Determine the (x, y) coordinate at the center of the cell enclosing the given text.  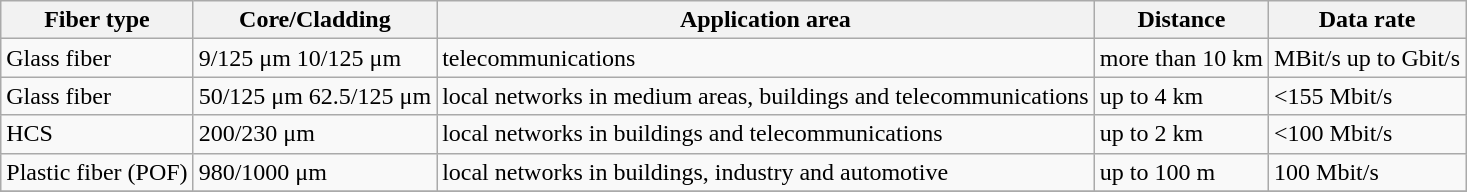
9/125 μm 10/125 μm (314, 58)
50/125 μm 62.5/125 μm (314, 96)
<100 Mbit/s (1368, 134)
980/1000 μm (314, 172)
MBit/s up to Gbit/s (1368, 58)
Application area (766, 20)
Data rate (1368, 20)
more than 10 km (1181, 58)
Distance (1181, 20)
telecommunications (766, 58)
up to 100 m (1181, 172)
Fiber type (97, 20)
Core/Cladding (314, 20)
up to 4 km (1181, 96)
local networks in buildings and telecommunications (766, 134)
100 Mbit/s (1368, 172)
200/230 μm (314, 134)
local networks in buildings, industry and automotive (766, 172)
up to 2 km (1181, 134)
local networks in medium areas, buildings and telecommunications (766, 96)
Plastic fiber (POF) (97, 172)
HCS (97, 134)
<155 Mbit/s (1368, 96)
